Identify which cell holds the provided text, then report its [x, y] central coordinate. 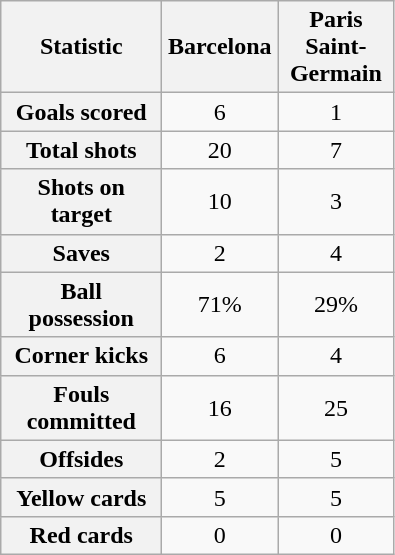
7 [336, 150]
3 [336, 202]
Statistic [82, 47]
Saves [82, 253]
Total shots [82, 150]
20 [220, 150]
Shots on target [82, 202]
Red cards [82, 535]
1 [336, 112]
Corner kicks [82, 356]
Paris Saint-Germain [336, 47]
16 [220, 408]
Ball possession [82, 304]
Yellow cards [82, 497]
Fouls committed [82, 408]
29% [336, 304]
10 [220, 202]
Goals scored [82, 112]
Offsides [82, 459]
Barcelona [220, 47]
25 [336, 408]
71% [220, 304]
